Output the [X, Y] coordinate of the center of the cell containing the given text.  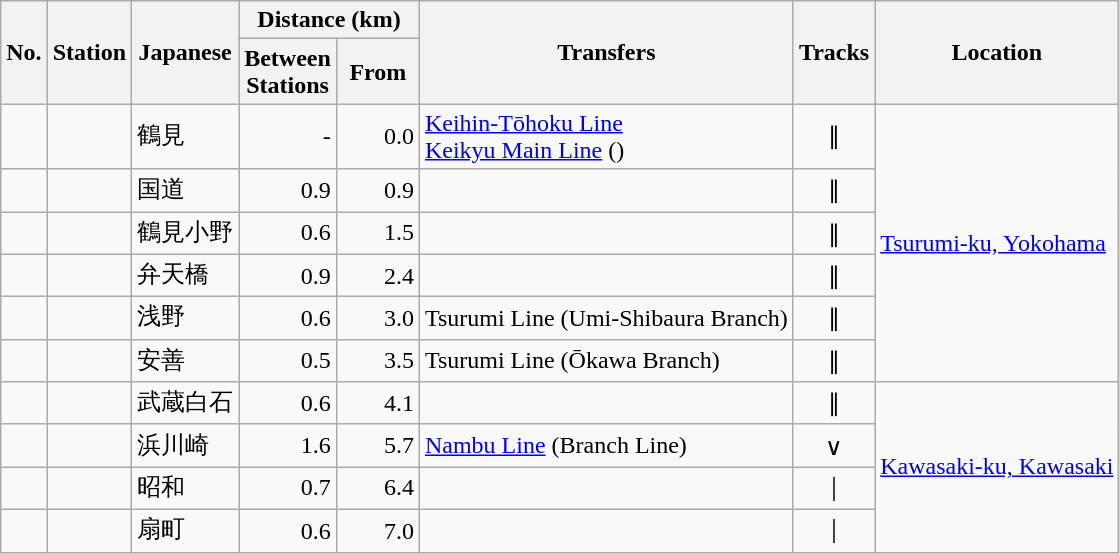
扇町 [186, 530]
0.0 [378, 136]
7.0 [378, 530]
5.7 [378, 446]
Station [89, 52]
4.1 [378, 404]
1.6 [288, 446]
浜川崎 [186, 446]
鶴見 [186, 136]
∨ [834, 446]
BetweenStations [288, 72]
Nambu Line (Branch Line) [606, 446]
Location [997, 52]
3.5 [378, 360]
- [288, 136]
3.0 [378, 318]
安善 [186, 360]
鶴見小野 [186, 234]
Tsurumi-ku, Yokohama [997, 243]
Keihin-Tōhoku Line Keikyu Main Line () [606, 136]
Transfers [606, 52]
国道 [186, 190]
From [378, 72]
昭和 [186, 488]
弁天橋 [186, 276]
Tracks [834, 52]
No. [24, 52]
6.4 [378, 488]
1.5 [378, 234]
Distance (km) [330, 20]
0.7 [288, 488]
浅野 [186, 318]
Kawasaki-ku, Kawasaki [997, 467]
0.5 [288, 360]
武蔵白石 [186, 404]
2.4 [378, 276]
Tsurumi Line (Ōkawa Branch) [606, 360]
Tsurumi Line (Umi-Shibaura Branch) [606, 318]
Japanese [186, 52]
